Find where the given text appears and provide that cell's center as (X, Y) coordinate. 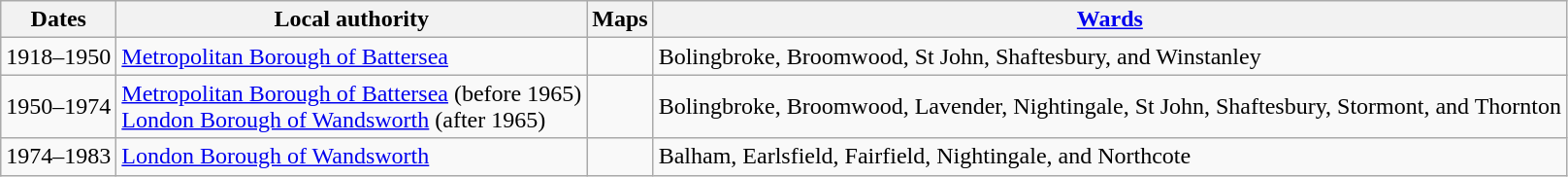
1950–1974 (58, 107)
Dates (58, 19)
Bolingbroke, Broomwood, St John, Shaftesbury, and Winstanley (1110, 56)
Maps (620, 19)
1974–1983 (58, 157)
Wards (1110, 19)
Balham, Earlsfield, Fairfield, Nightingale, and Northcote (1110, 157)
1918–1950 (58, 56)
Metropolitan Borough of Battersea (before 1965)London Borough of Wandsworth (after 1965) (351, 107)
London Borough of Wandsworth (351, 157)
Local authority (351, 19)
Bolingbroke, Broomwood, Lavender, Nightingale, St John, Shaftesbury, Stormont, and Thornton (1110, 107)
Metropolitan Borough of Battersea (351, 56)
